Return [X, Y] of the center of cell containing provided text 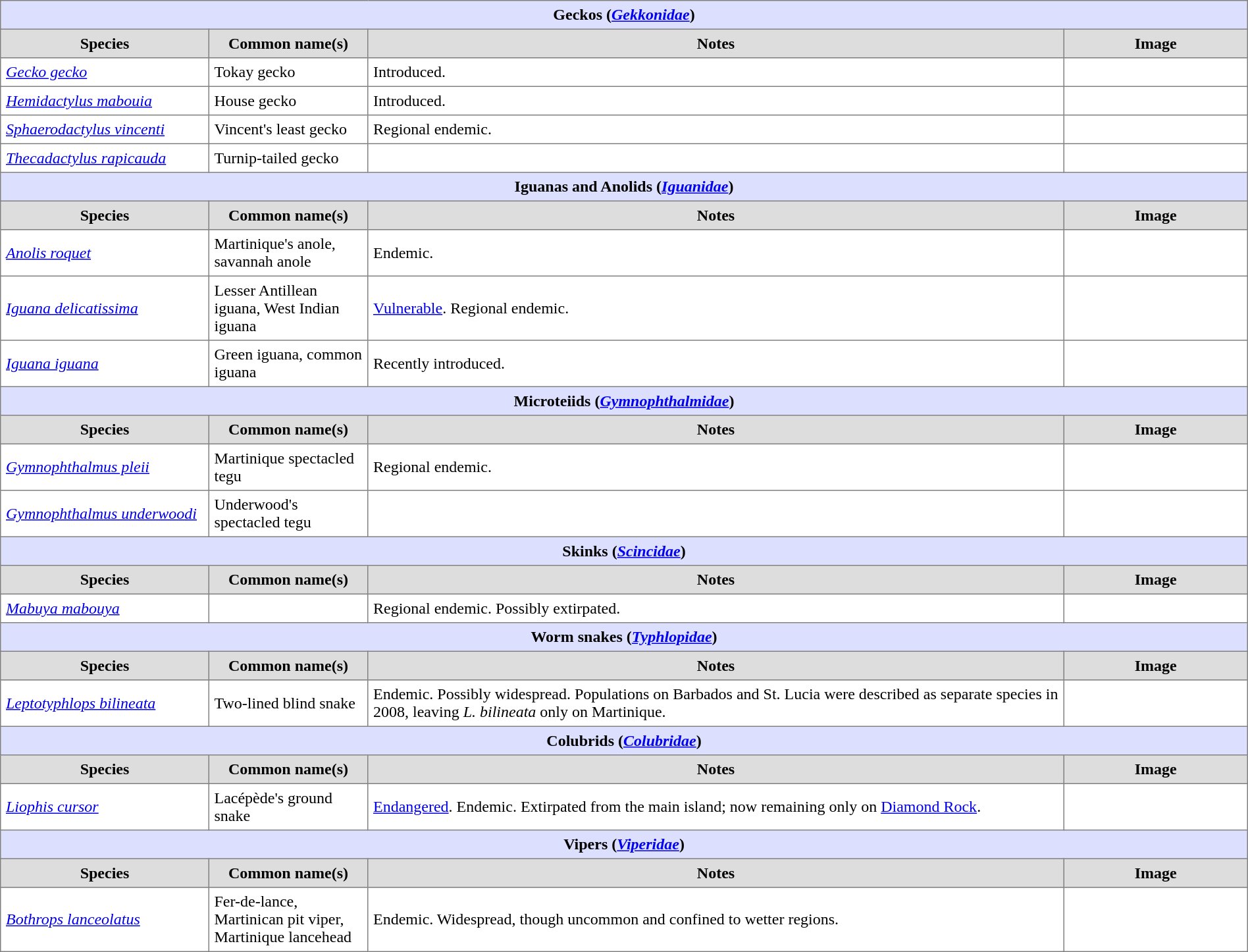
Leptotyphlops bilineata [105, 703]
Gecko gecko [105, 72]
Gymnophthalmus underwoodi [105, 514]
Endemic. Widespread, though uncommon and confined to wetter regions. [716, 920]
Vulnerable. Regional endemic. [716, 308]
Lacépède's ground snake [288, 807]
Vincent's least gecko [288, 130]
Green iguana, common iguana [288, 363]
Two-lined blind snake [288, 703]
Liophis cursor [105, 807]
Martinique's anole, savannah anole [288, 253]
Fer-de-lance, Martinican pit viper, Martinique lancehead [288, 920]
Martinique spectacled tegu [288, 467]
Thecadactylus rapicauda [105, 158]
Bothrops lanceolatus [105, 920]
Mabuya mabouya [105, 608]
Sphaerodactylus vincenti [105, 130]
House gecko [288, 101]
Microteiids (Gymnophthalmidae) [624, 401]
Iguana delicatissima [105, 308]
Vipers (Viperidae) [624, 845]
Tokay gecko [288, 72]
Gymnophthalmus pleii [105, 467]
Endangered. Endemic. Extirpated from the main island; now remaining only on Diamond Rock. [716, 807]
Regional endemic. Possibly extirpated. [716, 608]
Turnip-tailed gecko [288, 158]
Recently introduced. [716, 363]
Worm snakes (Typhlopidae) [624, 637]
Colubrids (Colubridae) [624, 741]
Iguana iguana [105, 363]
Lesser Antillean iguana, West Indian iguana [288, 308]
Hemidactylus mabouia [105, 101]
Iguanas and Anolids (Iguanidae) [624, 187]
Skinks (Scincidae) [624, 551]
Anolis roquet [105, 253]
Underwood's spectacled tegu [288, 514]
Geckos (Gekkonidae) [624, 15]
Endemic. [716, 253]
